Identify which cell holds the provided text, then report its [x, y] central coordinate. 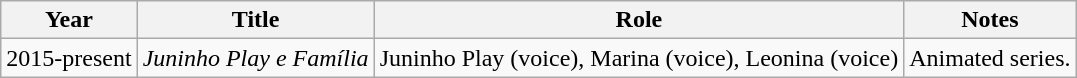
Role [639, 20]
2015-present [69, 58]
Juninho Play e Família [256, 58]
Title [256, 20]
Juninho Play (voice), Marina (voice), Leonina (voice) [639, 58]
Animated series. [990, 58]
Year [69, 20]
Notes [990, 20]
